Locate the cell with the specified text and output its (x, y) center coordinate. 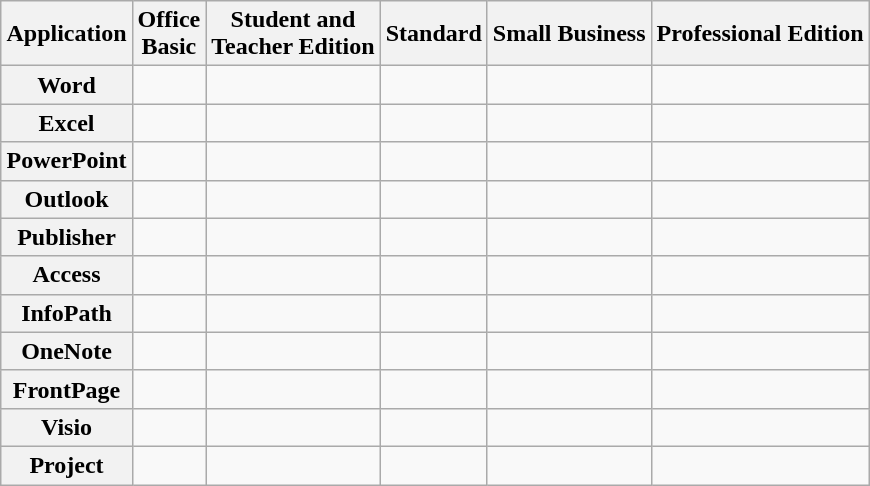
Standard (434, 34)
Small Business (569, 34)
Word (66, 85)
FrontPage (66, 389)
Professional Edition (760, 34)
PowerPoint (66, 161)
OneNote (66, 351)
Student andTeacher Edition (293, 34)
Access (66, 275)
Publisher (66, 237)
Excel (66, 123)
OfficeBasic (169, 34)
Outlook (66, 199)
InfoPath (66, 313)
Visio (66, 427)
Application (66, 34)
Project (66, 465)
